Provide the [x, y] coordinate of the cell's center where the given text is located.  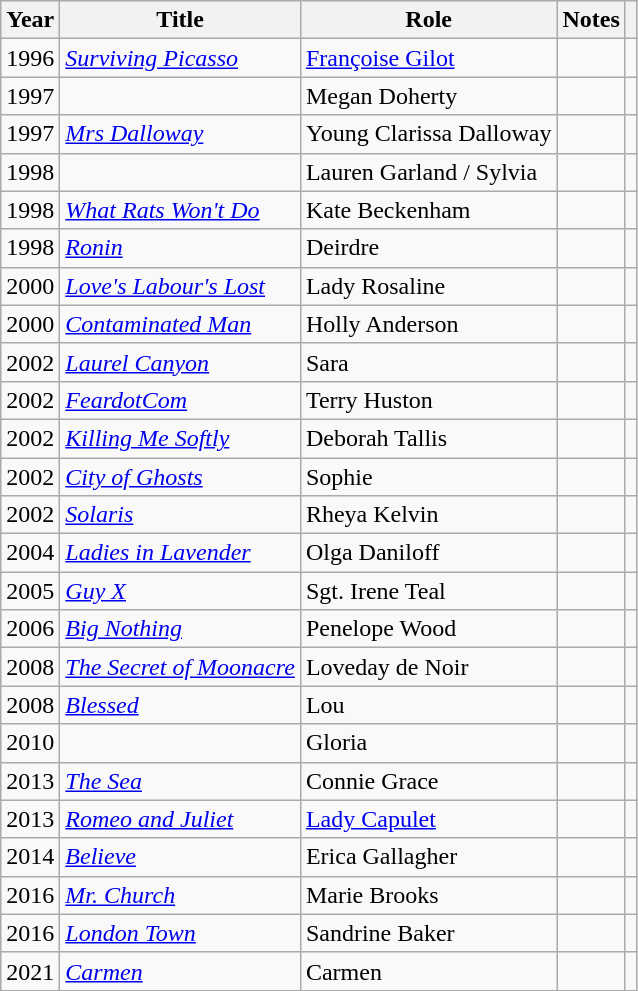
What Rats Won't Do [180, 210]
Kate Beckenham [428, 210]
Contaminated Man [180, 324]
Erica Gallagher [428, 857]
Olga Daniloff [428, 553]
Rheya Kelvin [428, 515]
Solaris [180, 515]
Love's Labour's Lost [180, 286]
Lou [428, 705]
Holly Anderson [428, 324]
2004 [30, 553]
1996 [30, 58]
City of Ghosts [180, 477]
London Town [180, 933]
Surviving Picasso [180, 58]
Romeo and Juliet [180, 819]
Believe [180, 857]
2006 [30, 629]
Lady Capulet [428, 819]
Ladies in Lavender [180, 553]
The Sea [180, 781]
Sara [428, 362]
The Secret of Moonacre [180, 667]
Terry Huston [428, 400]
Sandrine Baker [428, 933]
Laurel Canyon [180, 362]
Role [428, 20]
Blessed [180, 705]
2021 [30, 971]
Lady Rosaline [428, 286]
Lauren Garland / Sylvia [428, 172]
2014 [30, 857]
Françoise Gilot [428, 58]
Sophie [428, 477]
Notes [591, 20]
Title [180, 20]
Guy X [180, 591]
Young Clarissa Dalloway [428, 134]
2005 [30, 591]
2010 [30, 743]
Penelope Wood [428, 629]
Deirdre [428, 248]
Connie Grace [428, 781]
Loveday de Noir [428, 667]
Ronin [180, 248]
Killing Me Softly [180, 438]
Mr. Church [180, 895]
Sgt. Irene Teal [428, 591]
Mrs Dalloway [180, 134]
Year [30, 20]
Megan Doherty [428, 96]
FeardotCom [180, 400]
Big Nothing [180, 629]
Deborah Tallis [428, 438]
Gloria [428, 743]
Marie Brooks [428, 895]
